Return (X, Y) of the center of cell containing provided text 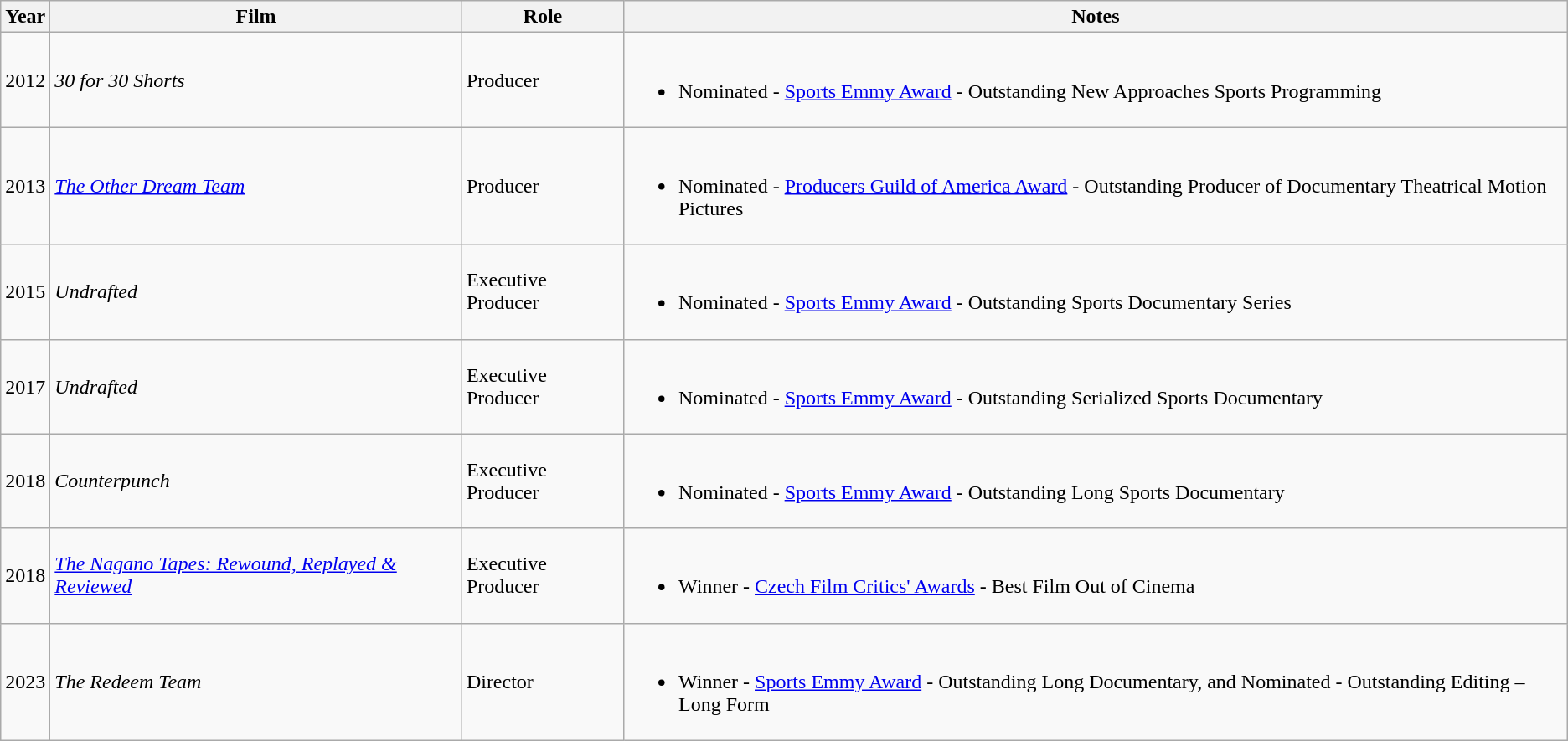
2023 (25, 682)
The Nagano Tapes: Rewound, Replayed & Reviewed (256, 576)
Nominated - Sports Emmy Award - Outstanding Long Sports Documentary (1096, 481)
2015 (25, 291)
Nominated - Sports Emmy Award - Outstanding New Approaches Sports Programming (1096, 80)
Winner - Sports Emmy Award - Outstanding Long Documentary, and Nominated - Outstanding Editing – Long Form (1096, 682)
Nominated - Sports Emmy Award - Outstanding Serialized Sports Documentary (1096, 387)
Notes (1096, 17)
Director (543, 682)
Role (543, 17)
Winner - Czech Film Critics' Awards - Best Film Out of Cinema (1096, 576)
Film (256, 17)
Nominated - Sports Emmy Award - Outstanding Sports Documentary Series (1096, 291)
30 for 30 Shorts (256, 80)
Nominated - Producers Guild of America Award - Outstanding Producer of Documentary Theatrical Motion Pictures (1096, 186)
2012 (25, 80)
The Redeem Team (256, 682)
2017 (25, 387)
The Other Dream Team (256, 186)
Counterpunch (256, 481)
2013 (25, 186)
Year (25, 17)
